Search for the cell housing the specified text and yield its [x, y] center coordinate. 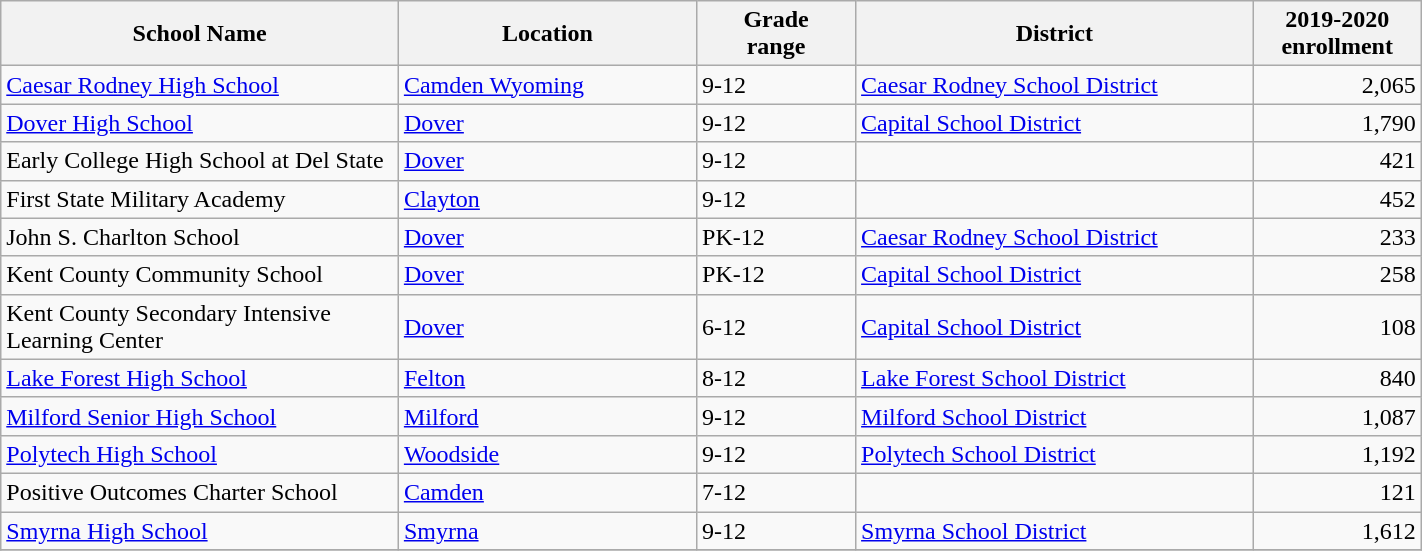
Kent County Secondary Intensive Learning Center [200, 326]
1,790 [1337, 123]
Milford School District [1055, 416]
Smyrna High School [200, 531]
840 [1337, 378]
First State Military Academy [200, 199]
Milford [547, 416]
1,087 [1337, 416]
Smyrna School District [1055, 531]
Smyrna [547, 531]
Lake Forest High School [200, 378]
Dover High School [200, 123]
421 [1337, 161]
452 [1337, 199]
Graderange [776, 34]
John S. Charlton School [200, 237]
Positive Outcomes Charter School [200, 492]
District [1055, 34]
School Name [200, 34]
Polytech School District [1055, 454]
Caesar Rodney High School [200, 85]
Woodside [547, 454]
Early College High School at Del State [200, 161]
Lake Forest School District [1055, 378]
Milford Senior High School [200, 416]
121 [1337, 492]
Location [547, 34]
2019-2020enrollment [1337, 34]
258 [1337, 275]
Camden [547, 492]
8-12 [776, 378]
233 [1337, 237]
6-12 [776, 326]
1,192 [1337, 454]
Kent County Community School [200, 275]
2,065 [1337, 85]
Clayton [547, 199]
Felton [547, 378]
7-12 [776, 492]
108 [1337, 326]
Camden Wyoming [547, 85]
Polytech High School [200, 454]
1,612 [1337, 531]
